Find where the given text appears and provide that cell's center as [x, y] coordinate. 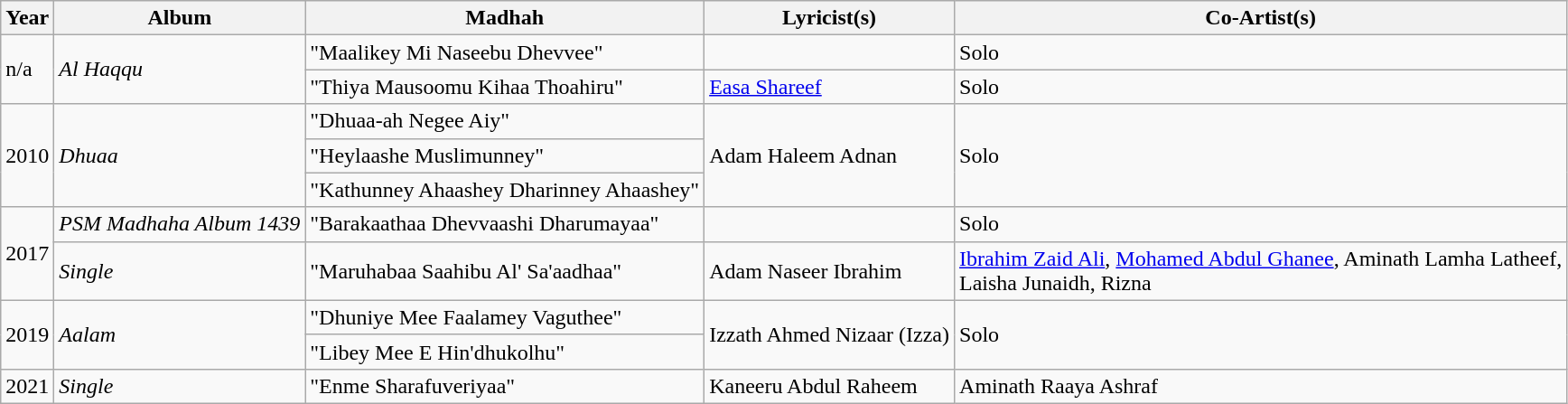
Lyricist(s) [829, 18]
"Dhuniye Mee Faalamey Vaguthee" [505, 317]
Madhah [505, 18]
"Maalikey Mi Naseebu Dhevvee" [505, 52]
Adam Naseer Ibrahim [829, 271]
"Enme Sharafuveriyaa" [505, 386]
Dhuaa [180, 155]
2019 [27, 334]
n/a [27, 70]
Kaneeru Abdul Raheem [829, 386]
2021 [27, 386]
Aalam [180, 334]
"Maruhabaa Saahibu Al' Sa'aadhaa" [505, 271]
"Barakaathaa Dhevvaashi Dharumayaa" [505, 224]
2017 [27, 253]
Year [27, 18]
Adam Haleem Adnan [829, 155]
"Libey Mee E Hin'dhukolhu" [505, 352]
Easa Shareef [829, 87]
Al Haqqu [180, 70]
Izzath Ahmed Nizaar (Izza) [829, 334]
"Heylaashe Muslimunney" [505, 155]
Co-Artist(s) [1261, 18]
PSM Madhaha Album 1439 [180, 224]
"Thiya Mausoomu Kihaa Thoahiru" [505, 87]
Aminath Raaya Ashraf [1261, 386]
"Dhuaa-ah Negee Aiy" [505, 121]
"Kathunney Ahaashey Dharinney Ahaashey" [505, 190]
Album [180, 18]
Ibrahim Zaid Ali, Mohamed Abdul Ghanee, Aminath Lamha Latheef,Laisha Junaidh, Rizna [1261, 271]
2010 [27, 155]
